Extract the [x, y] coordinate from the center of the cell holding the provided text.  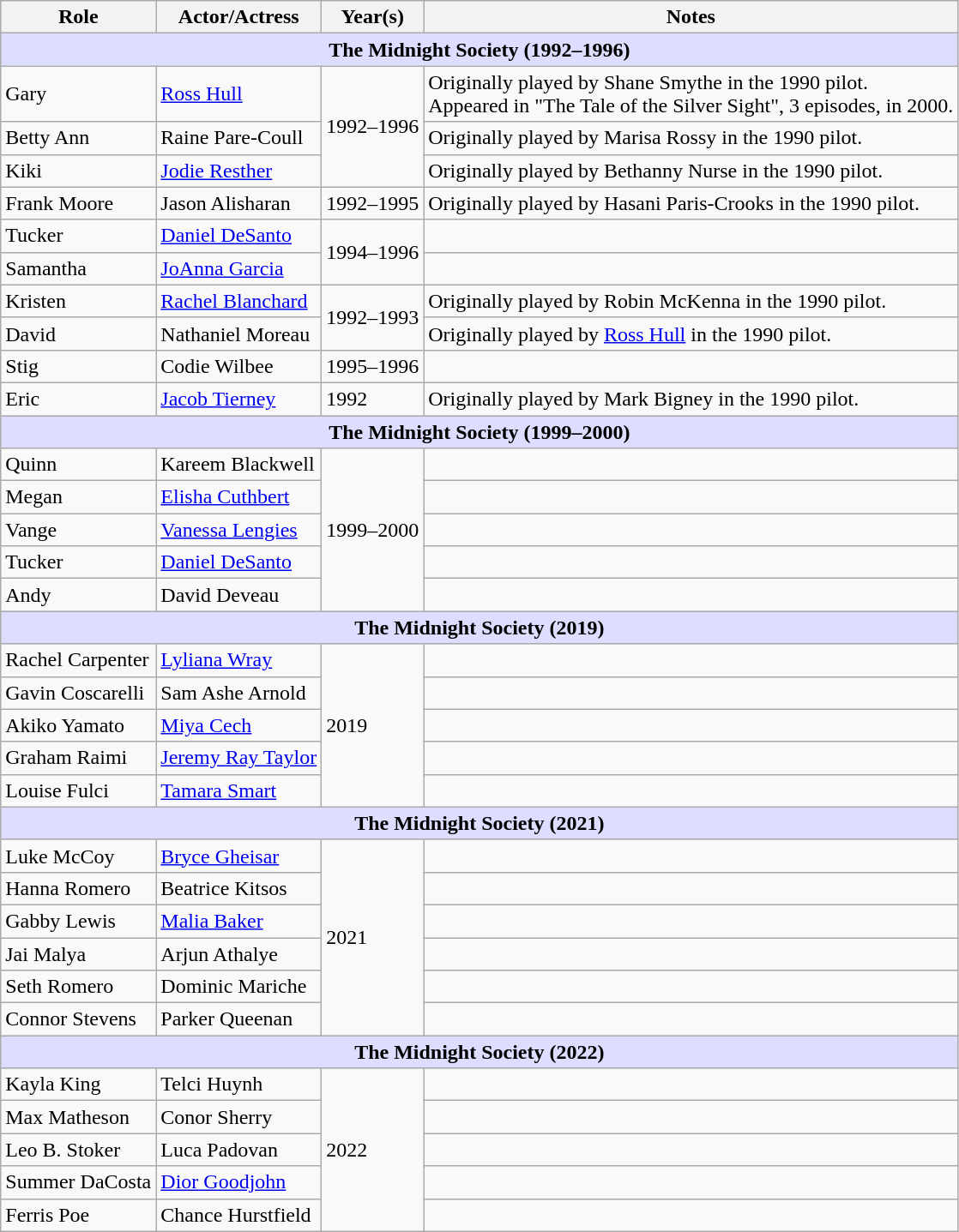
Hanna Romero [79, 888]
Graham Raimi [79, 758]
Connor Stevens [79, 1019]
Dior Goodjohn [238, 1182]
Conor Sherry [238, 1117]
1995–1996 [372, 366]
Originally played by Ross Hull in the 1990 pilot. [691, 334]
Role [79, 17]
Quinn [79, 465]
Dominic Mariche [238, 987]
Jacob Tierney [238, 399]
1992–1996 [372, 127]
Luca Padovan [238, 1150]
Eric [79, 399]
1994–1996 [372, 252]
The Midnight Society (2022) [479, 1052]
Leo B. Stoker [79, 1150]
Parker Queenan [238, 1019]
Elisha Cuthbert [238, 497]
1999–2000 [372, 530]
Kiki [79, 171]
Year(s) [372, 17]
JoAnna Garcia [238, 268]
Kareem Blackwell [238, 465]
Sam Ashe Arnold [238, 693]
Max Matheson [79, 1117]
Jodie Resther [238, 171]
Megan [79, 497]
David Deveau [238, 595]
Beatrice Kitsos [238, 888]
Originally played by Marisa Rossy in the 1990 pilot. [691, 138]
The Midnight Society (1992–1996) [479, 50]
Originally played by Mark Bigney in the 1990 pilot. [691, 399]
Jai Malya [79, 954]
Kristen [79, 301]
Luke McCoy [79, 856]
Originally played by Hasani Paris-Crooks in the 1990 pilot. [691, 203]
David [79, 334]
Miya Cech [238, 725]
Akiko Yamato [79, 725]
Stig [79, 366]
Raine Pare-Coull [238, 138]
Telci Huynh [238, 1085]
Jeremy Ray Taylor [238, 758]
1992 [372, 399]
Bryce Gheisar [238, 856]
Summer DaCosta [79, 1182]
Codie Wilbee [238, 366]
Frank Moore [79, 203]
Samantha [79, 268]
Originally played by Robin McKenna in the 1990 pilot. [691, 301]
Arjun Athalye [238, 954]
Tamara Smart [238, 790]
Lyliana Wray [238, 660]
1992–1993 [372, 317]
The Midnight Society (2021) [479, 823]
1992–1995 [372, 203]
Rachel Carpenter [79, 660]
Gabby Lewis [79, 921]
Seth Romero [79, 987]
Malia Baker [238, 921]
2022 [372, 1150]
Andy [79, 595]
Actor/Actress [238, 17]
2021 [372, 937]
Louise Fulci [79, 790]
Chance Hurstfield [238, 1215]
Ross Hull [238, 94]
Ferris Poe [79, 1215]
Originally played by Shane Smythe in the 1990 pilot.Appeared in "The Tale of the Silver Sight", 3 episodes, in 2000. [691, 94]
Vange [79, 530]
Vanessa Lengies [238, 530]
Kayla King [79, 1085]
Rachel Blanchard [238, 301]
Jason Alisharan [238, 203]
The Midnight Society (1999–2000) [479, 431]
Betty Ann [79, 138]
Notes [691, 17]
2019 [372, 725]
Gary [79, 94]
Nathaniel Moreau [238, 334]
The Midnight Society (2019) [479, 628]
Originally played by Bethanny Nurse in the 1990 pilot. [691, 171]
Gavin Coscarelli [79, 693]
